Capture the cell that displays the provided text and extract its [X, Y] central coordinate. 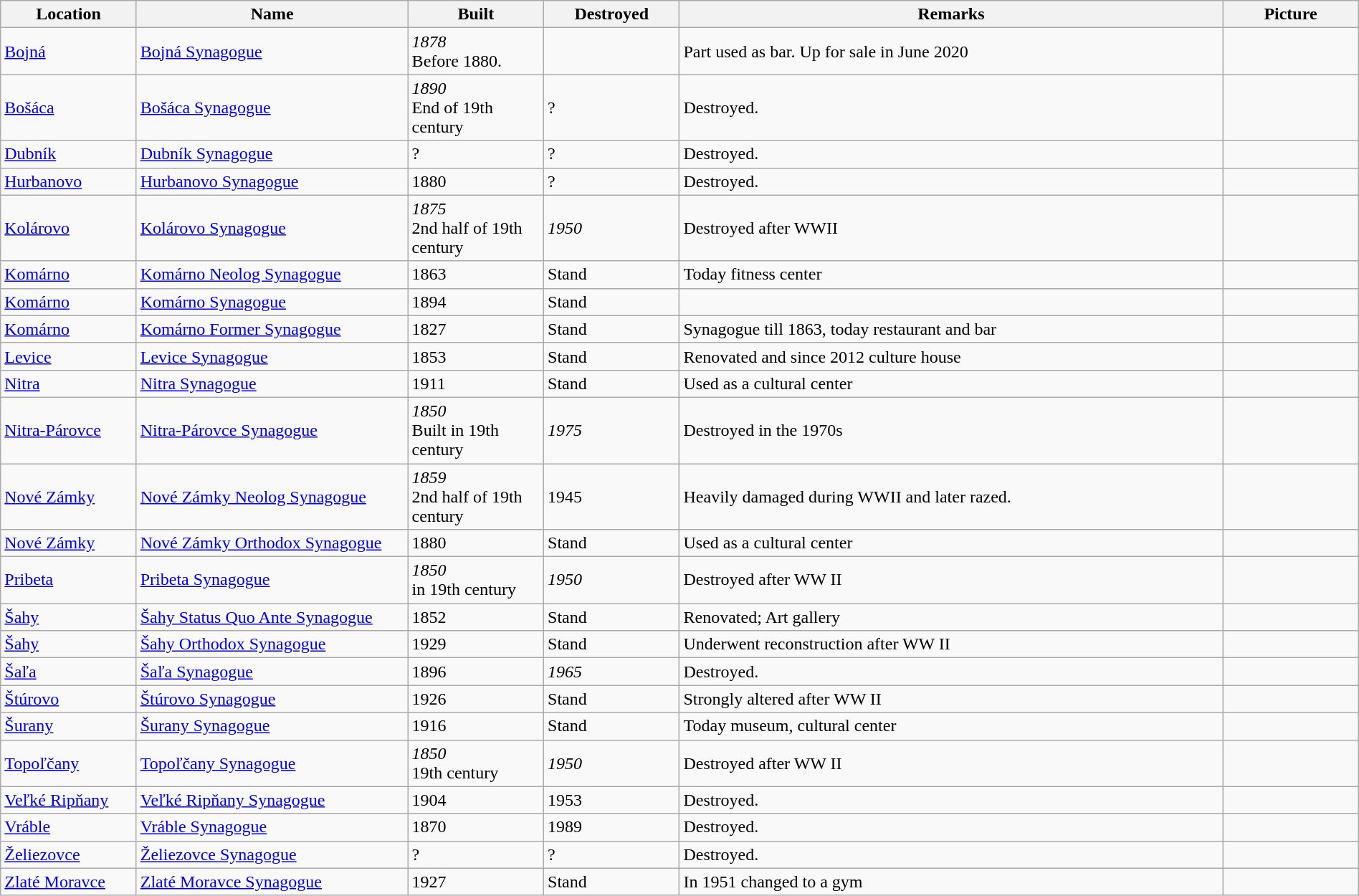
Remarks [951, 14]
1953 [612, 800]
Zlaté Moravce [69, 882]
Bošáca Synagogue [272, 108]
Synagogue till 1863, today restaurant and bar [951, 329]
1965 [612, 672]
Želiezovce Synagogue [272, 854]
Vráble Synagogue [272, 827]
Today museum, cultural center [951, 726]
Topoľčany Synagogue [272, 763]
Komárno Synagogue [272, 302]
1852 [476, 617]
18592nd half of 19th century [476, 496]
Pribeta [69, 581]
Veľké Ripňany [69, 800]
Destroyed in the 1970s [951, 430]
Hurbanovo Synagogue [272, 181]
Levice Synagogue [272, 356]
1896 [476, 672]
Bojná Synagogue [272, 52]
1927 [476, 882]
1894 [476, 302]
1911 [476, 383]
Komárno Neolog Synagogue [272, 275]
1989 [612, 827]
1827 [476, 329]
Picture [1290, 14]
1945 [612, 496]
Hurbanovo [69, 181]
Strongly altered after WW II [951, 699]
185019th century [476, 763]
Šurany [69, 726]
Šahy Orthodox Synagogue [272, 644]
Šaľa Synagogue [272, 672]
Vráble [69, 827]
Levice [69, 356]
Štúrovo Synagogue [272, 699]
1975 [612, 430]
1890End of 19th century [476, 108]
18752nd half of 19th century [476, 228]
Nitra Synagogue [272, 383]
1929 [476, 644]
Renovated; Art gallery [951, 617]
1878Before 1880. [476, 52]
Štúrovo [69, 699]
Built [476, 14]
Nitra-Párovce [69, 430]
Šahy Status Quo Ante Synagogue [272, 617]
Pribeta Synagogue [272, 581]
Dubník [69, 154]
In 1951 changed to a gym [951, 882]
Šurany Synagogue [272, 726]
1916 [476, 726]
Location [69, 14]
Zlaté Moravce Synagogue [272, 882]
Underwent reconstruction after WW II [951, 644]
Nitra-Párovce Synagogue [272, 430]
1863 [476, 275]
Heavily damaged during WWII and later razed. [951, 496]
Destroyed [612, 14]
Renovated and since 2012 culture house [951, 356]
1850 in 19th century [476, 581]
Bojná [69, 52]
Kolárovo Synagogue [272, 228]
1853 [476, 356]
Kolárovo [69, 228]
1850Built in 19th century [476, 430]
Name [272, 14]
Nové Zámky Orthodox Synagogue [272, 543]
1904 [476, 800]
Veľké Ripňany Synagogue [272, 800]
Dubník Synagogue [272, 154]
1926 [476, 699]
Part used as bar. Up for sale in June 2020 [951, 52]
Komárno Former Synagogue [272, 329]
Nové Zámky Neolog Synagogue [272, 496]
Šaľa [69, 672]
Bošáca [69, 108]
1870 [476, 827]
Today fitness center [951, 275]
Topoľčany [69, 763]
Destroyed after WWII [951, 228]
Nitra [69, 383]
Želiezovce [69, 854]
